Provide the (x, y) coordinate of the cell's center where the given text is located.  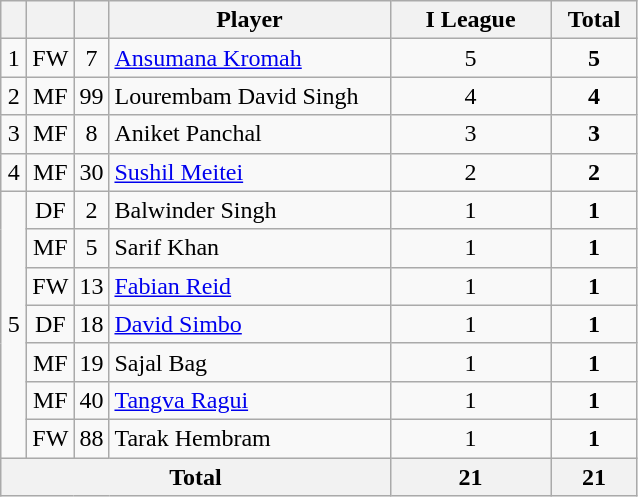
Tangva Ragui (250, 400)
99 (92, 96)
88 (92, 438)
Sarif Khan (250, 248)
Balwinder Singh (250, 210)
40 (92, 400)
Sajal Bag (250, 362)
30 (92, 172)
Tarak Hembram (250, 438)
Fabian Reid (250, 286)
Aniket Panchal (250, 134)
David Simbo (250, 324)
8 (92, 134)
Ansumana Kromah (250, 58)
13 (92, 286)
Player (250, 20)
19 (92, 362)
I League (470, 20)
7 (92, 58)
Lourembam David Singh (250, 96)
Sushil Meitei (250, 172)
18 (92, 324)
